Identify which cell holds the provided text, then report its [x, y] central coordinate. 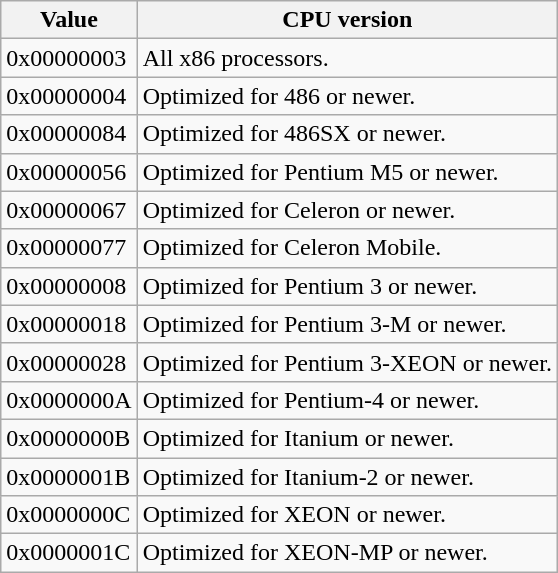
0x0000001B [69, 477]
0x00000018 [69, 324]
Value [69, 20]
All x86 processors. [347, 58]
0x00000008 [69, 286]
0x0000000B [69, 438]
Optimized for 486SX or newer. [347, 134]
Optimized for Itanium or newer. [347, 438]
Optimized for Pentium 3-XEON or newer. [347, 362]
Optimized for Pentium 3 or newer. [347, 286]
0x0000000A [69, 400]
Optimized for XEON-MP or newer. [347, 553]
0x00000004 [69, 96]
Optimized for Pentium M5 or newer. [347, 172]
Optimized for Itanium-2 or newer. [347, 477]
0x0000001C [69, 553]
Optimized for Celeron or newer. [347, 210]
0x00000056 [69, 172]
0x00000067 [69, 210]
Optimized for 486 or newer. [347, 96]
0x00000003 [69, 58]
0x00000028 [69, 362]
0x00000084 [69, 134]
Optimized for Pentium 3-M or newer. [347, 324]
CPU version [347, 20]
0x00000077 [69, 248]
Optimized for Celeron Mobile. [347, 248]
Optimized for XEON or newer. [347, 515]
Optimized for Pentium-4 or newer. [347, 400]
0x0000000C [69, 515]
